Output the [X, Y] coordinate of the center of the cell containing the given text.  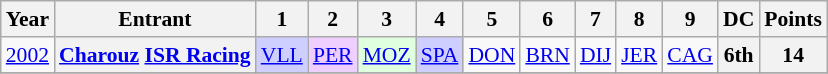
2 [333, 19]
3 [387, 19]
2002 [28, 55]
CAG [690, 55]
VLL [282, 55]
8 [639, 19]
MOZ [387, 55]
7 [596, 19]
Year [28, 19]
DON [492, 55]
6 [548, 19]
JER [639, 55]
BRN [548, 55]
9 [690, 19]
4 [440, 19]
DIJ [596, 55]
DC [738, 19]
PER [333, 55]
Points [793, 19]
Charouz ISR Racing [155, 55]
6th [738, 55]
SPA [440, 55]
5 [492, 19]
14 [793, 55]
Entrant [155, 19]
1 [282, 19]
